Capture the cell that displays the provided text and extract its (x, y) central coordinate. 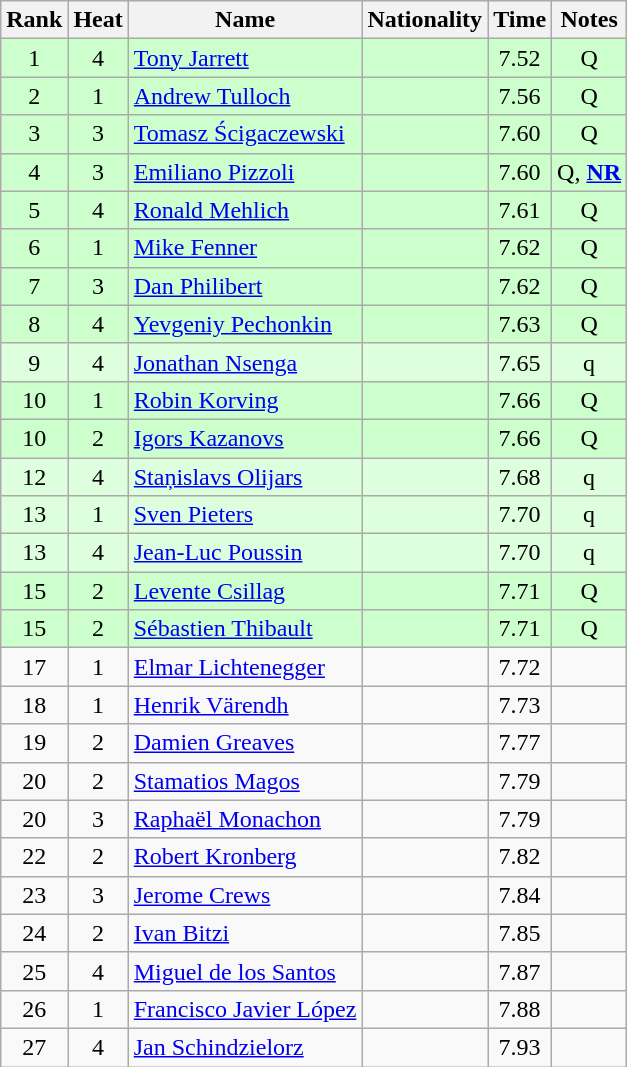
Tomasz Ścigaczewski (245, 134)
Jerome Crews (245, 895)
Ivan Bitzi (245, 933)
7.72 (520, 667)
Mike Fenner (245, 248)
7.87 (520, 971)
18 (34, 705)
Sven Pieters (245, 515)
Notes (590, 20)
9 (34, 362)
23 (34, 895)
Andrew Tulloch (245, 96)
5 (34, 210)
Tony Jarrett (245, 58)
Miguel de los Santos (245, 971)
7.88 (520, 1009)
7.68 (520, 477)
Damien Greaves (245, 743)
Raphaël Monachon (245, 819)
Igors Kazanovs (245, 438)
6 (34, 248)
26 (34, 1009)
7.63 (520, 324)
Time (520, 20)
7.52 (520, 58)
Stamatios Magos (245, 781)
19 (34, 743)
Jonathan Nsenga (245, 362)
Elmar Lichtenegger (245, 667)
Francisco Javier López (245, 1009)
27 (34, 1047)
Henrik Värendh (245, 705)
7.85 (520, 933)
12 (34, 477)
7.56 (520, 96)
7.73 (520, 705)
Jean-Luc Poussin (245, 553)
Sébastien Thibault (245, 629)
Yevgeniy Pechonkin (245, 324)
24 (34, 933)
Robert Kronberg (245, 857)
Dan Philibert (245, 286)
7.82 (520, 857)
Staņislavs Olijars (245, 477)
17 (34, 667)
7.65 (520, 362)
7.61 (520, 210)
Levente Csillag (245, 591)
Jan Schindzielorz (245, 1047)
7.84 (520, 895)
7.77 (520, 743)
8 (34, 324)
7 (34, 286)
Emiliano Pizzoli (245, 172)
25 (34, 971)
Nationality (425, 20)
7.93 (520, 1047)
Robin Korving (245, 400)
Name (245, 20)
Rank (34, 20)
Q, NR (590, 172)
Ronald Mehlich (245, 210)
Heat (98, 20)
22 (34, 857)
